Capture the cell that displays the provided text and extract its [X, Y] central coordinate. 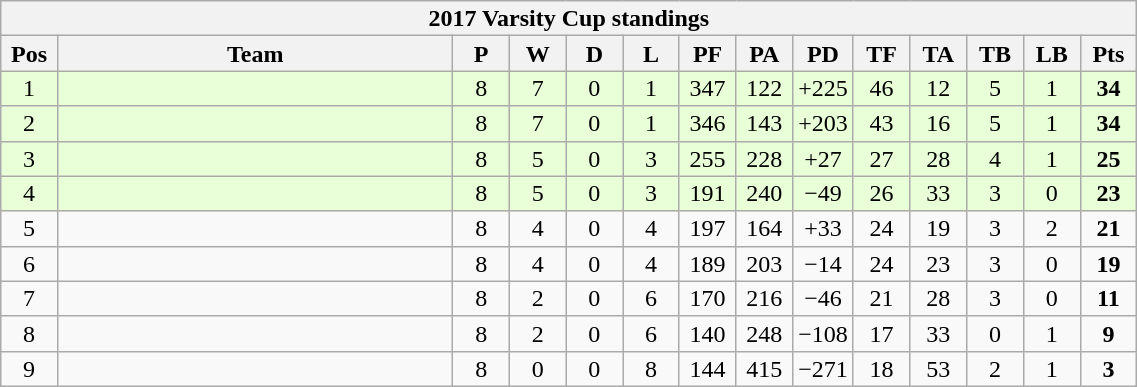
216 [764, 298]
L [652, 54]
18 [882, 368]
25 [1108, 158]
−108 [824, 334]
143 [764, 124]
170 [708, 298]
43 [882, 124]
12 [938, 88]
−14 [824, 264]
347 [708, 88]
203 [764, 264]
−49 [824, 194]
140 [708, 334]
26 [882, 194]
346 [708, 124]
D [594, 54]
LB [1052, 54]
16 [938, 124]
197 [708, 228]
189 [708, 264]
191 [708, 194]
46 [882, 88]
53 [938, 368]
Pos [30, 54]
144 [708, 368]
Pts [1108, 54]
TB [996, 54]
415 [764, 368]
2017 Varsity Cup standings [569, 18]
248 [764, 334]
122 [764, 88]
164 [764, 228]
PF [708, 54]
PD [824, 54]
+203 [824, 124]
27 [882, 158]
PA [764, 54]
+225 [824, 88]
Team [254, 54]
11 [1108, 298]
+27 [824, 158]
255 [708, 158]
TA [938, 54]
−271 [824, 368]
TF [882, 54]
W [538, 54]
228 [764, 158]
P [482, 54]
17 [882, 334]
−46 [824, 298]
+33 [824, 228]
240 [764, 194]
